Output the (x, y) coordinate of the center of the cell containing the given text.  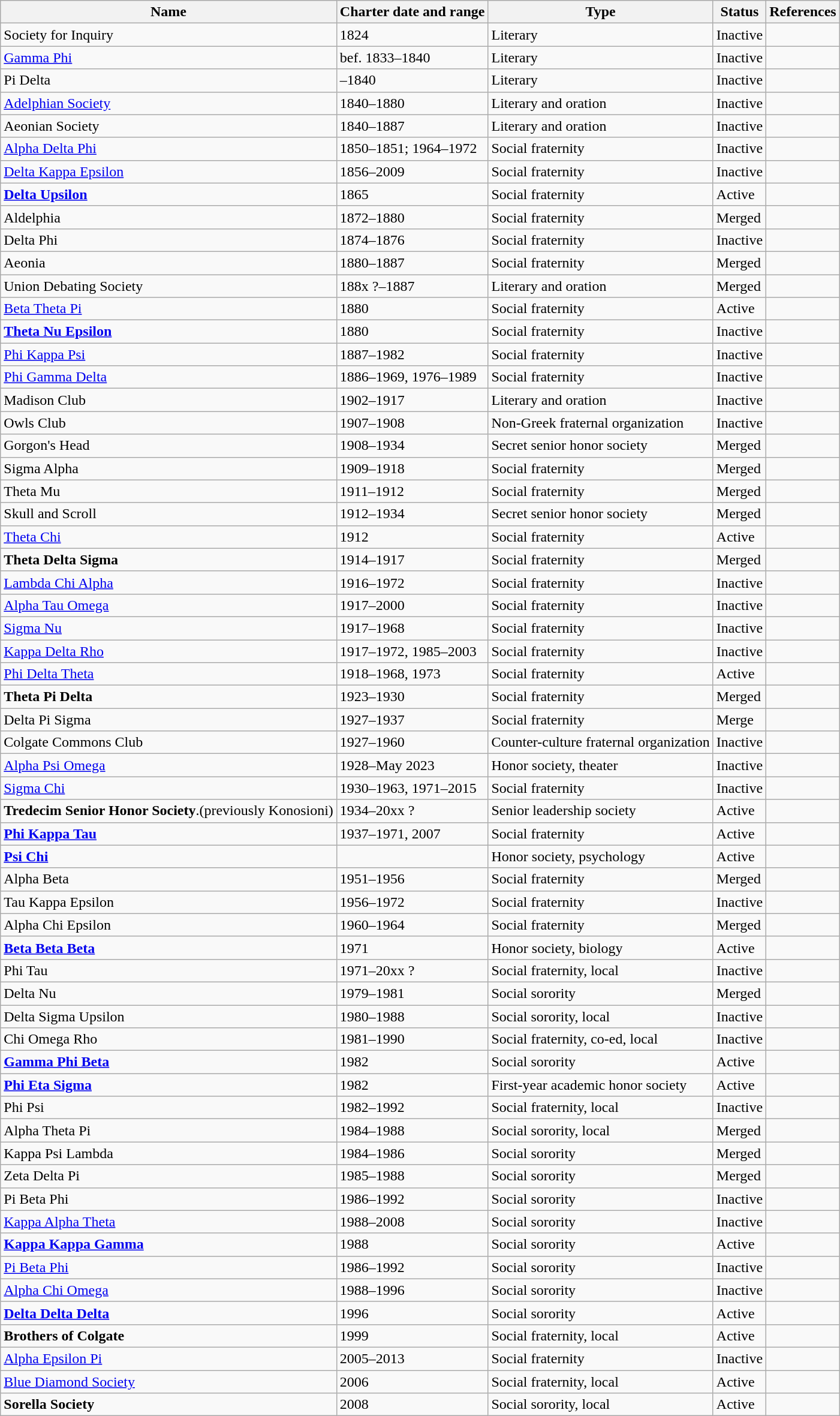
1982–1992 (413, 1108)
Phi Gamma Delta (169, 377)
1917–1972, 1985–2003 (413, 651)
Kappa Psi Lambda (169, 1153)
Sigma Nu (169, 628)
Delta Sigma Upsilon (169, 1017)
Alpha Tau Omega (169, 605)
Name (169, 12)
Brothers of Colgate (169, 1336)
1850–1851; 1964–1972 (413, 149)
Honor society, theater (601, 765)
Status (739, 12)
188x ?–1887 (413, 286)
1928–May 2023 (413, 765)
Zeta Delta Pi (169, 1176)
Skull and Scroll (169, 514)
Tredecim Senior Honor Society.(previously Konosioni) (169, 811)
1856–2009 (413, 172)
Alpha Chi Omega (169, 1290)
1824 (413, 35)
First-year academic honor society (601, 1085)
1902–1917 (413, 400)
Charter date and range (413, 12)
Theta Mu (169, 491)
Delta Delta Delta (169, 1313)
1996 (413, 1313)
1874–1876 (413, 240)
–1840 (413, 80)
1912–1934 (413, 514)
1988 (413, 1244)
Theta Delta Sigma (169, 560)
1923–1930 (413, 697)
Sorella Society (169, 1405)
Alpha Theta Pi (169, 1131)
Blue Diamond Society (169, 1381)
Aeonia (169, 263)
Kappa Alpha Theta (169, 1222)
1886–1969, 1976–1989 (413, 377)
Gamma Phi (169, 58)
1999 (413, 1336)
Theta Chi (169, 537)
1840–1887 (413, 126)
1984–1986 (413, 1153)
Psi Chi (169, 856)
Adelphian Society (169, 103)
1909–1918 (413, 468)
Aldelphia (169, 217)
Phi Delta Theta (169, 674)
1912 (413, 537)
1934–20xx ? (413, 811)
1927–1937 (413, 720)
Delta Nu (169, 993)
Pi Delta (169, 80)
bef. 1833–1840 (413, 58)
Counter-culture fraternal organization (601, 742)
1927–1960 (413, 742)
Type (601, 12)
Kappa Delta Rho (169, 651)
Beta Theta Pi (169, 309)
Honor society, psychology (601, 856)
1914–1917 (413, 560)
1918–1968, 1973 (413, 674)
1960–1964 (413, 925)
Alpha Epsilon Pi (169, 1358)
2008 (413, 1405)
Delta Kappa Epsilon (169, 172)
Union Debating Society (169, 286)
Delta Pi Sigma (169, 720)
Colgate Commons Club (169, 742)
Non-Greek fraternal organization (601, 423)
1907–1908 (413, 423)
Alpha Delta Phi (169, 149)
1988–1996 (413, 1290)
Phi Eta Sigma (169, 1085)
Society for Inquiry (169, 35)
1971–20xx ? (413, 970)
2006 (413, 1381)
1988–2008 (413, 1222)
Aeonian Society (169, 126)
Theta Pi Delta (169, 697)
Gamma Phi Beta (169, 1062)
1887–1982 (413, 354)
Lambda Chi Alpha (169, 582)
Merge (739, 720)
1911–1912 (413, 491)
References (803, 12)
1917–1968 (413, 628)
Delta Upsilon (169, 194)
Phi Psi (169, 1108)
Phi Kappa Psi (169, 354)
1872–1880 (413, 217)
1979–1981 (413, 993)
Phi Kappa Tau (169, 834)
1981–1990 (413, 1039)
Beta Beta Beta (169, 948)
1951–1956 (413, 879)
1985–1988 (413, 1176)
Delta Phi (169, 240)
1937–1971, 2007 (413, 834)
Madison Club (169, 400)
Sigma Alpha (169, 468)
1865 (413, 194)
Alpha Chi Epsilon (169, 925)
1917–2000 (413, 605)
1956–1972 (413, 902)
Sigma Chi (169, 788)
Theta Nu Epsilon (169, 332)
1840–1880 (413, 103)
1971 (413, 948)
Honor society, biology (601, 948)
Social fraternity, co-ed, local (601, 1039)
Phi Tau (169, 970)
1908–1934 (413, 446)
2005–2013 (413, 1358)
Owls Club (169, 423)
Chi Omega Rho (169, 1039)
1916–1972 (413, 582)
1930–1963, 1971–2015 (413, 788)
1984–1988 (413, 1131)
Alpha Beta (169, 879)
Alpha Psi Omega (169, 765)
1980–1988 (413, 1017)
Gorgon's Head (169, 446)
1880–1887 (413, 263)
Kappa Kappa Gamma (169, 1244)
Tau Kappa Epsilon (169, 902)
Senior leadership society (601, 811)
